Capture the cell that displays the provided text and extract its (X, Y) central coordinate. 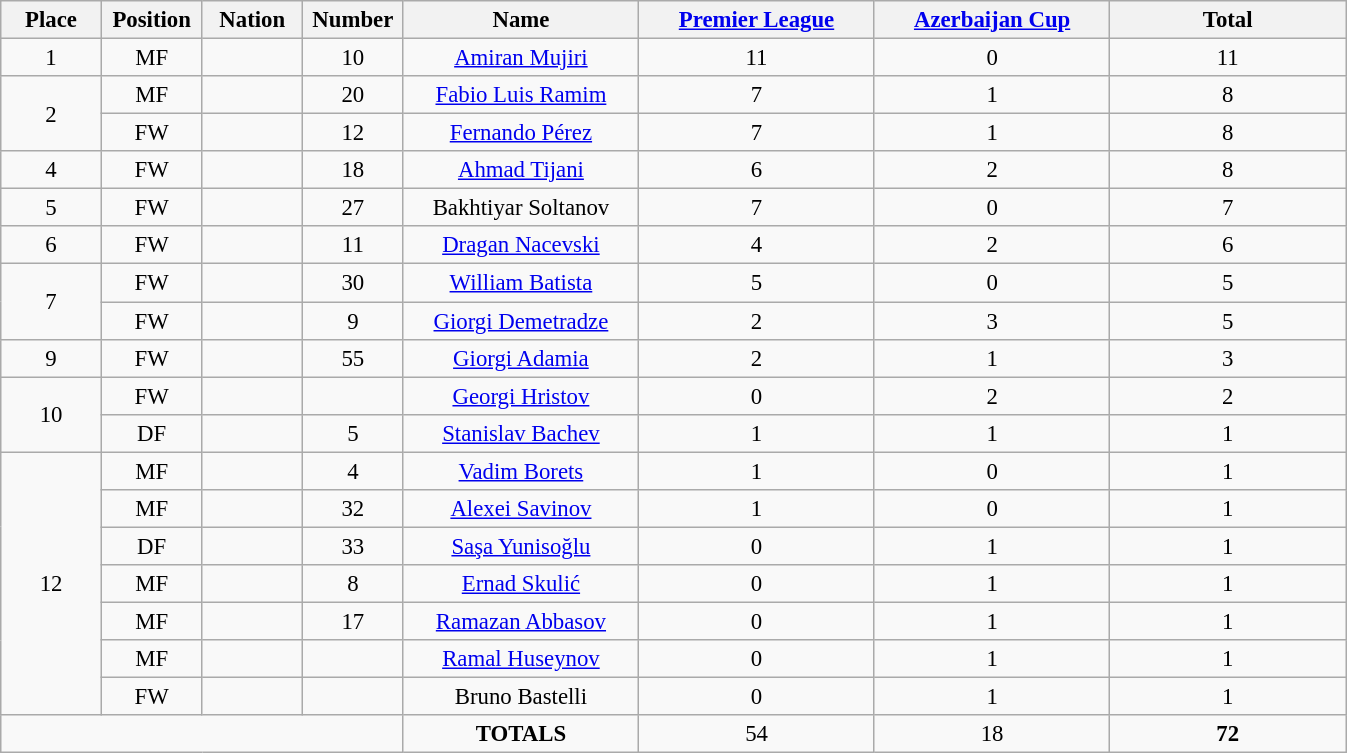
Vadim Borets (521, 471)
Bakhtiyar Soltanov (521, 208)
Georgi Hristov (521, 396)
Nation (252, 20)
TOTALS (521, 734)
Ahmad Tijani (521, 170)
32 (354, 509)
Ernad Skulić (521, 584)
Stanislav Bachev (521, 433)
27 (354, 208)
Position (152, 20)
30 (354, 283)
Giorgi Adamia (521, 358)
Dragan Nacevski (521, 245)
Fernando Pérez (521, 133)
20 (354, 95)
Ramal Huseynov (521, 659)
Giorgi Demetradze (521, 321)
33 (354, 546)
55 (354, 358)
Total (1228, 20)
Azerbaijan Cup (992, 20)
Ramazan Abbasov (521, 621)
17 (354, 621)
Fabio Luis Ramim (521, 95)
William Batista (521, 283)
Name (521, 20)
Alexei Savinov (521, 509)
Premier League (757, 20)
Bruno Bastelli (521, 697)
Number (354, 20)
Saşa Yunisoğlu (521, 546)
Amiran Mujiri (521, 58)
Place (52, 20)
54 (757, 734)
72 (1228, 734)
